For the text-containing cell, return its midpoint in (X, Y) coordinate format. 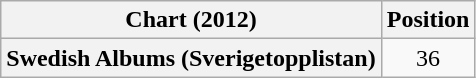
Position (428, 20)
Swedish Albums (Sverigetopplistan) (191, 58)
Chart (2012) (191, 20)
36 (428, 58)
